Return [x, y] of the center of cell containing provided text 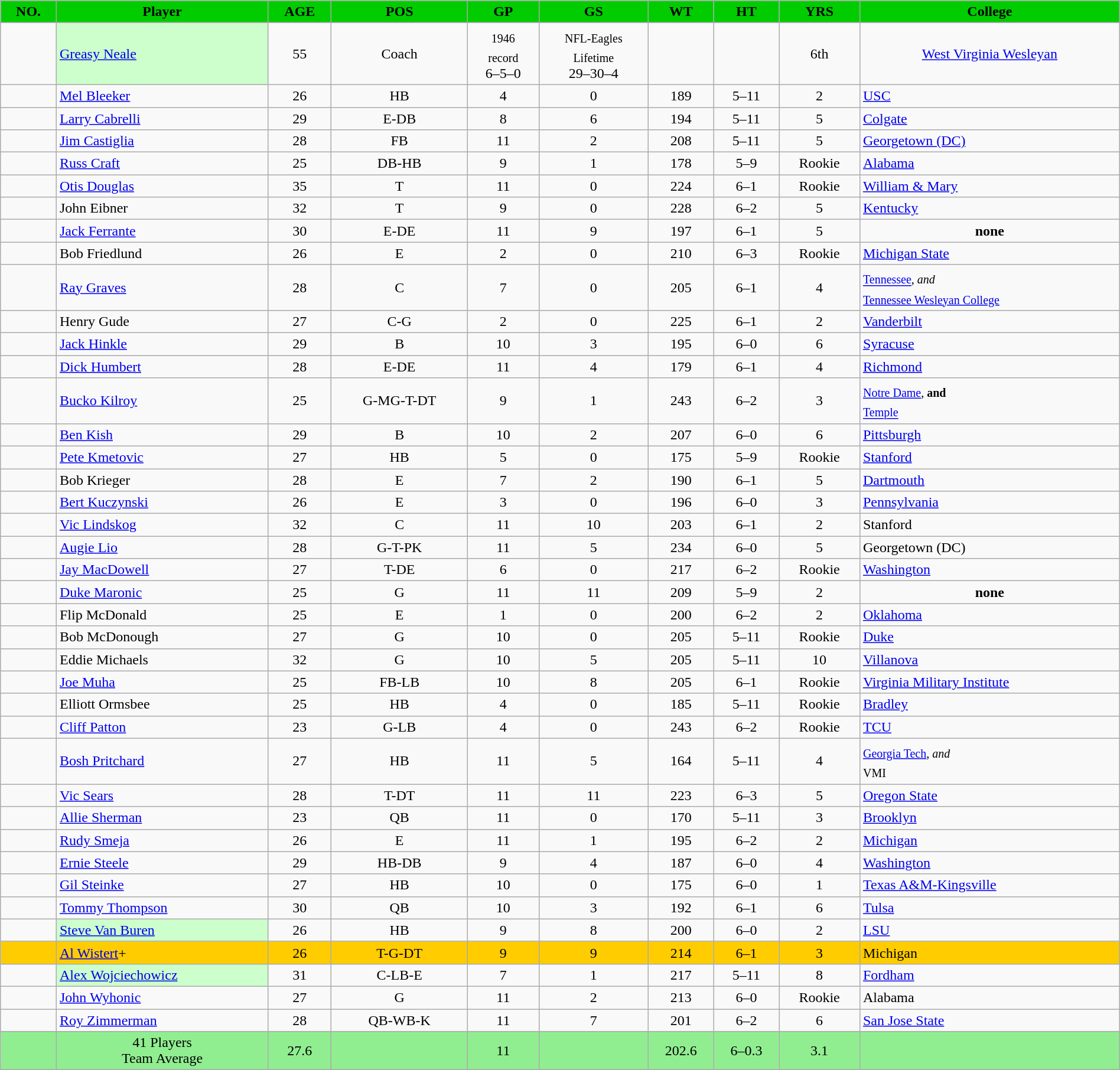
Bob Friedlund [162, 253]
QB-WB-K [399, 1020]
185 [681, 704]
Richmond [989, 367]
Brooklyn [989, 818]
Vanderbilt [989, 322]
Bob Krieger [162, 480]
TCU [989, 727]
Coach [399, 54]
G-MG-T-DT [399, 401]
Bosh Pritchard [162, 761]
189 [681, 96]
WT [681, 12]
Elliott Ormsbee [162, 704]
T-G-DT [399, 952]
Al Wistert+ [162, 952]
31 [300, 975]
6th [820, 54]
Roy Zimmerman [162, 1020]
FB-LB [399, 682]
Georgia Tech, andVMI [989, 761]
213 [681, 997]
Oklahoma [989, 615]
G-T-PK [399, 547]
Eddie Michaels [162, 660]
Rudy Smeja [162, 840]
Bucko Kilroy [162, 401]
Joe Muha [162, 682]
Jack Ferrante [162, 231]
West Virginia Wesleyan [989, 54]
207 [681, 435]
Greasy Neale [162, 54]
209 [681, 592]
YRS [820, 12]
Alex Wojciechowicz [162, 975]
Augie Lio [162, 547]
201 [681, 1020]
NO. [28, 12]
E-DB [399, 119]
Tennessee, and Tennessee Wesleyan College [989, 288]
LSU [989, 930]
John Eibner [162, 208]
179 [681, 367]
192 [681, 908]
College [989, 12]
Bert Kuczynski [162, 503]
HT [747, 12]
FB [399, 141]
27.6 [300, 1051]
Syracuse [989, 344]
Tulsa [989, 908]
T-DT [399, 795]
178 [681, 164]
San Jose State [989, 1020]
Allie Sherman [162, 818]
Michigan State [989, 253]
Gil Steinke [162, 885]
6–0.3 [747, 1051]
Dartmouth [989, 480]
1946 record6–5–0 [503, 54]
Pittsburgh [989, 435]
202.6 [681, 1051]
POS [399, 12]
Vic Lindskog [162, 525]
Pete Kmetovic [162, 457]
Notre Dame, and Temple [989, 401]
225 [681, 322]
Jay MacDowell [162, 570]
196 [681, 503]
USC [989, 96]
Bradley [989, 704]
Jim Castiglia [162, 141]
William & Mary [989, 186]
197 [681, 231]
Duke Maronic [162, 592]
Flip McDonald [162, 615]
Vic Sears [162, 795]
Duke [989, 637]
3.1 [820, 1051]
Ray Graves [162, 288]
190 [681, 480]
C-LB-E [399, 975]
DB-HB [399, 164]
170 [681, 818]
Player [162, 12]
Oregon State [989, 795]
234 [681, 547]
Otis Douglas [162, 186]
Ernie Steele [162, 863]
T-DE [399, 570]
Steve Van Buren [162, 930]
55 [300, 54]
Bob McDonough [162, 637]
Pennsylvania [989, 503]
Villanova [989, 660]
Mel Bleeker [162, 96]
210 [681, 253]
GS [593, 12]
228 [681, 208]
HB-DB [399, 863]
Tommy Thompson [162, 908]
164 [681, 761]
Dick Humbert [162, 367]
194 [681, 119]
224 [681, 186]
Texas A&M-Kingsville [989, 885]
Larry Cabrelli [162, 119]
C-G [399, 322]
Fordham [989, 975]
Colgate [989, 119]
John Wyhonic [162, 997]
Henry Gude [162, 322]
AGE [300, 12]
Virginia Military Institute [989, 682]
203 [681, 525]
Russ Craft [162, 164]
Jack Hinkle [162, 344]
Kentucky [989, 208]
G-LB [399, 727]
41 Players Team Average [162, 1051]
GP [503, 12]
187 [681, 863]
214 [681, 952]
Ben Kish [162, 435]
Cliff Patton [162, 727]
NFL-Eagles Lifetime29–30–4 [593, 54]
223 [681, 795]
35 [300, 186]
208 [681, 141]
